Output the (x, y) coordinate of the center of the cell containing the given text.  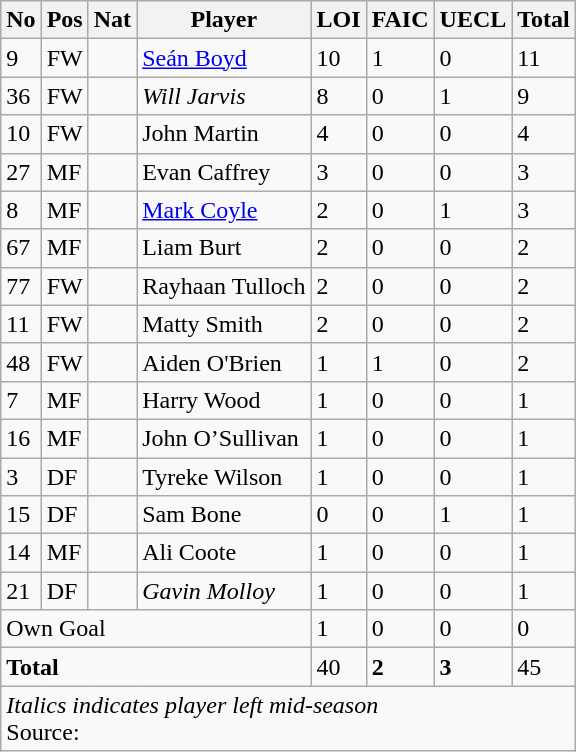
36 (21, 96)
Will Jarvis (224, 96)
Italics indicates player left mid-seasonSource: (288, 718)
Seán Boyd (224, 58)
16 (21, 438)
LOI (338, 20)
Liam Burt (224, 248)
John O’Sullivan (224, 438)
Matty Smith (224, 324)
Player (224, 20)
No (21, 20)
Evan Caffrey (224, 172)
Ali Coote (224, 553)
27 (21, 172)
67 (21, 248)
Gavin Molloy (224, 591)
UECL (473, 20)
21 (21, 591)
Pos (64, 20)
Aiden O'Brien (224, 362)
Sam Bone (224, 515)
40 (338, 667)
48 (21, 362)
John Martin (224, 134)
Harry Wood (224, 400)
15 (21, 515)
FAIC (400, 20)
7 (21, 400)
77 (21, 286)
Own Goal (156, 629)
Mark Coyle (224, 210)
Nat (112, 20)
Rayhaan Tulloch (224, 286)
14 (21, 553)
Tyreke Wilson (224, 477)
45 (544, 667)
